Determine the (X, Y) coordinate at the center of the cell enclosing the given text.  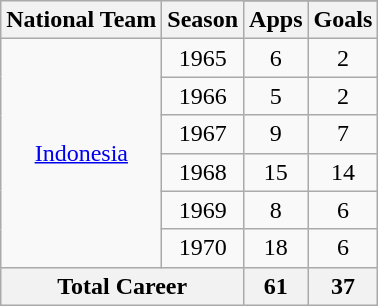
1966 (203, 96)
15 (276, 172)
7 (343, 134)
Indonesia (82, 153)
Total Career (122, 286)
National Team (82, 20)
1967 (203, 134)
Apps (276, 20)
1968 (203, 172)
61 (276, 286)
1969 (203, 210)
5 (276, 96)
14 (343, 172)
8 (276, 210)
Season (203, 20)
18 (276, 248)
1965 (203, 58)
1970 (203, 248)
37 (343, 286)
9 (276, 134)
Goals (343, 20)
